Identify which cell holds the provided text, then report its [X, Y] central coordinate. 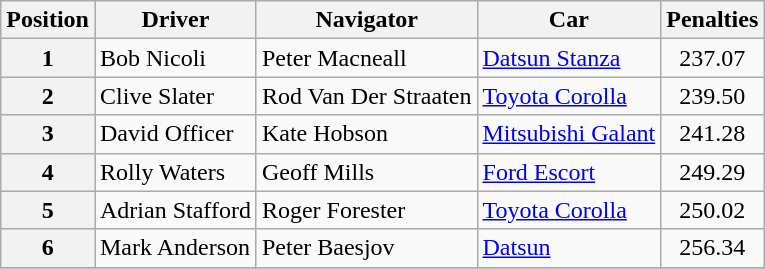
1 [48, 58]
Roger Forester [366, 210]
Clive Slater [175, 96]
256.34 [712, 248]
Peter Macneall [366, 58]
Navigator [366, 20]
Datsun [569, 248]
Adrian Stafford [175, 210]
239.50 [712, 96]
2 [48, 96]
Bob Nicoli [175, 58]
Mark Anderson [175, 248]
Rolly Waters [175, 172]
Position [48, 20]
Penalties [712, 20]
3 [48, 134]
4 [48, 172]
237.07 [712, 58]
Ford Escort [569, 172]
6 [48, 248]
Geoff Mills [366, 172]
Car [569, 20]
249.29 [712, 172]
Driver [175, 20]
Mitsubishi Galant [569, 134]
Kate Hobson [366, 134]
David Officer [175, 134]
Datsun Stanza [569, 58]
Rod Van Der Straaten [366, 96]
5 [48, 210]
250.02 [712, 210]
Peter Baesjov [366, 248]
241.28 [712, 134]
